Output the [x, y] coordinate of the center of the cell containing the given text.  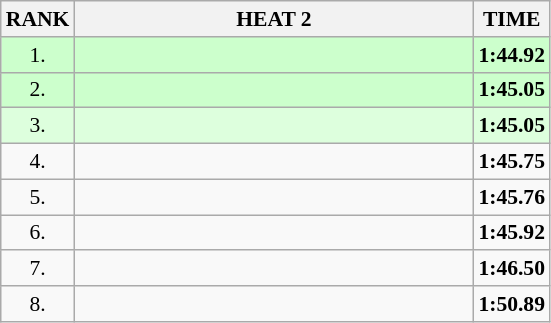
1:50.89 [512, 304]
RANK [38, 19]
5. [38, 197]
TIME [512, 19]
HEAT 2 [274, 19]
1:45.76 [512, 197]
1:45.92 [512, 233]
1:44.92 [512, 55]
8. [38, 304]
2. [38, 90]
1:46.50 [512, 269]
1. [38, 55]
1:45.75 [512, 162]
3. [38, 126]
4. [38, 162]
7. [38, 269]
6. [38, 233]
